Return the (x, y) coordinate for the center point of the cell that contains the specified text.  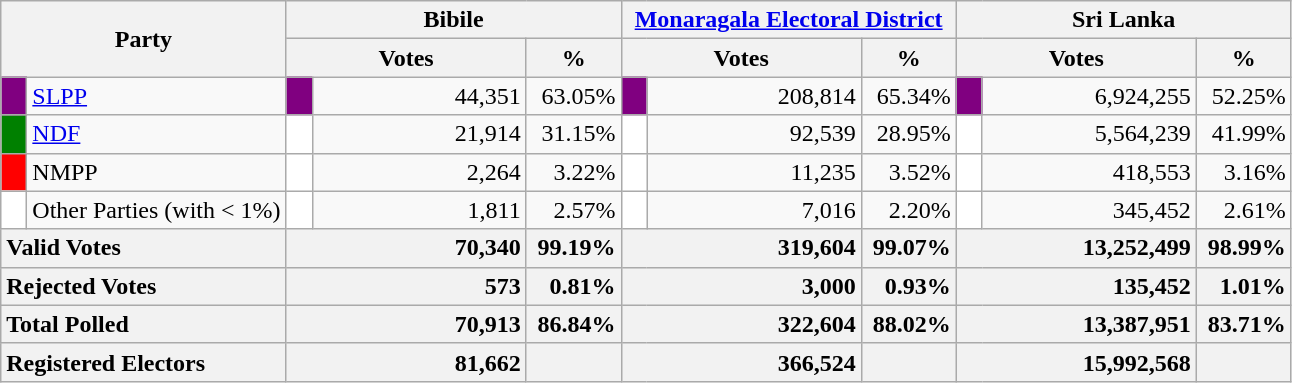
0.81% (574, 286)
418,553 (1089, 172)
3.22% (574, 172)
Total Polled (144, 324)
83.71% (1244, 324)
52.25% (1244, 96)
Bibile (454, 20)
NDF (156, 134)
99.19% (574, 248)
2.20% (908, 210)
NMPP (156, 172)
3.52% (908, 172)
7,016 (754, 210)
1.01% (1244, 286)
81,662 (406, 362)
Registered Electors (144, 362)
3.16% (1244, 172)
99.07% (908, 248)
345,452 (1089, 210)
573 (406, 286)
319,604 (741, 248)
Rejected Votes (144, 286)
88.02% (908, 324)
92,539 (754, 134)
135,452 (1076, 286)
2.57% (574, 210)
208,814 (754, 96)
2,264 (419, 172)
21,914 (419, 134)
366,524 (741, 362)
322,604 (741, 324)
31.15% (574, 134)
13,252,499 (1076, 248)
15,992,568 (1076, 362)
41.99% (1244, 134)
2.61% (1244, 210)
86.84% (574, 324)
13,387,951 (1076, 324)
98.99% (1244, 248)
28.95% (908, 134)
11,235 (754, 172)
70,913 (406, 324)
Other Parties (with < 1%) (156, 210)
3,000 (741, 286)
5,564,239 (1089, 134)
63.05% (574, 96)
0.93% (908, 286)
Party (144, 39)
Monaragala Electoral District (788, 20)
1,811 (419, 210)
65.34% (908, 96)
SLPP (156, 96)
Sri Lanka (1124, 20)
Valid Votes (144, 248)
6,924,255 (1089, 96)
70,340 (406, 248)
44,351 (419, 96)
